Detect which cell encompasses the target text, then output its [X, Y] center coordinate. 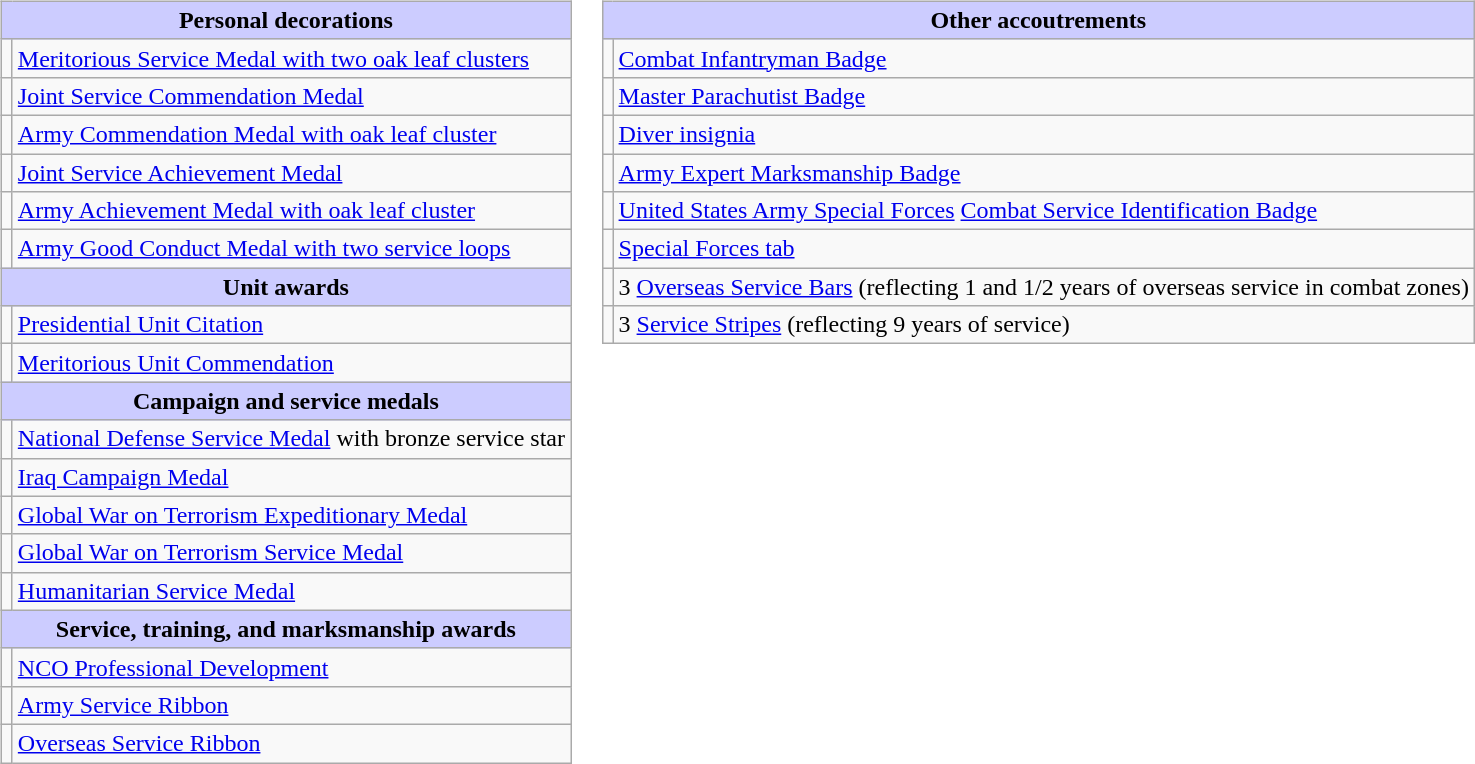
Diver insignia [1044, 134]
Joint Service Achievement Medal [291, 173]
Presidential Unit Citation [291, 325]
Other accoutrements [1038, 20]
National Defense Service Medal with bronze service star [291, 439]
Army Achievement Medal with oak leaf cluster [291, 211]
Overseas Service Ribbon [291, 743]
Meritorious Unit Commendation [291, 363]
Personal decorations [286, 20]
Iraq Campaign Medal [291, 477]
Global War on Terrorism Expeditionary Medal [291, 515]
United States Army Special Forces Combat Service Identification Badge [1044, 211]
Unit awards [286, 287]
Campaign and service medals [286, 401]
Service, training, and marksmanship awards [286, 629]
Meritorious Service Medal with two oak leaf clusters [291, 58]
Army Expert Marksmanship Badge [1044, 173]
Combat Infantryman Badge [1044, 58]
Joint Service Commendation Medal [291, 96]
3 Service Stripes (reflecting 9 years of service) [1044, 325]
Humanitarian Service Medal [291, 591]
Global War on Terrorism Service Medal [291, 553]
Special Forces tab [1044, 249]
NCO Professional Development [291, 667]
Army Service Ribbon [291, 705]
Army Commendation Medal with oak leaf cluster [291, 134]
Master Parachutist Badge [1044, 96]
3 Overseas Service Bars (reflecting 1 and 1/2 years of overseas service in combat zones) [1044, 287]
Army Good Conduct Medal with two service loops [291, 249]
